Provide the (X, Y) coordinate of the cell's center where the given text is located.  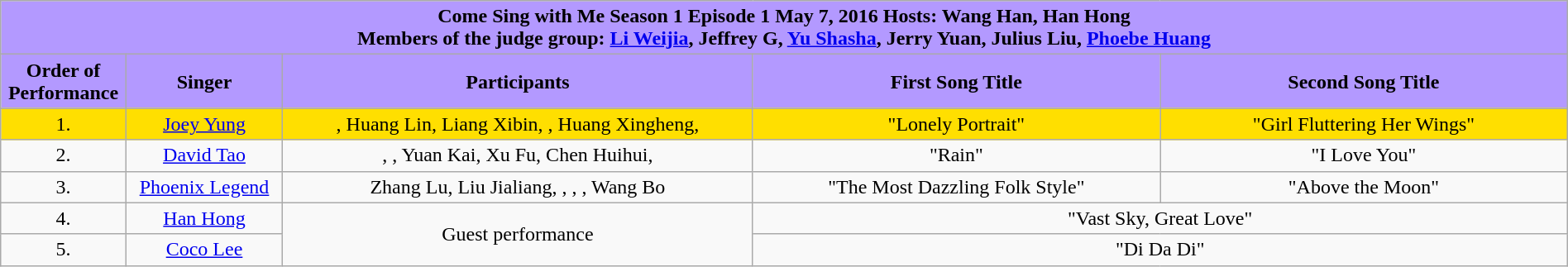
"Vast Sky, Great Love" (1159, 218)
"Girl Fluttering Her Wings" (1365, 124)
, , Yuan Kai, Xu Fu, Chen Huihui, (518, 155)
David Tao (203, 155)
"The Most Dazzling Folk Style" (956, 187)
"Lonely Portrait" (956, 124)
4. (64, 218)
3. (64, 187)
Zhang Lu, Liu Jialiang, , , , Wang Bo (518, 187)
First Song Title (956, 81)
"Di Da Di" (1159, 250)
Han Hong (203, 218)
Coco Lee (203, 250)
"Above the Moon" (1365, 187)
2. (64, 155)
Second Song Title (1365, 81)
Participants (518, 81)
Order of Performance (64, 81)
, Huang Lin, Liang Xibin, , Huang Xingheng, (518, 124)
Joey Yung (203, 124)
Singer (203, 81)
1. (64, 124)
5. (64, 250)
"Rain" (956, 155)
Phoenix Legend (203, 187)
"I Love You" (1365, 155)
Guest performance (518, 234)
